Pinpoint the cell where the given text exists, returning its [x, y] midpoint coordinate. 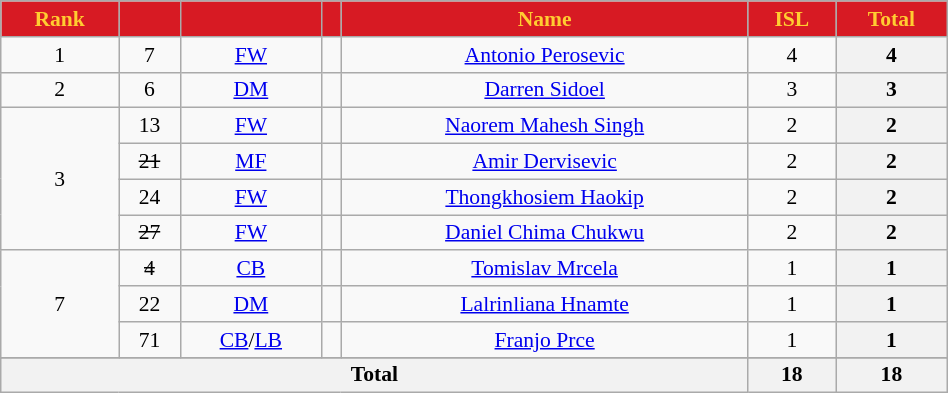
Thongkhosiem Haokip [544, 197]
Lalrinliana Hnamte [544, 304]
Daniel Chima Chukwu [544, 233]
Amir Dervisevic [544, 162]
Name [544, 19]
21 [150, 162]
22 [150, 304]
MF [250, 162]
13 [150, 126]
Antonio Perosevic [544, 55]
CB/LB [250, 340]
Rank [60, 19]
Darren Sidoel [544, 90]
24 [150, 197]
Naorem Mahesh Singh [544, 126]
27 [150, 233]
Tomislav Mrcela [544, 269]
CB [250, 269]
ISL [792, 19]
71 [150, 340]
Franjo Prce [544, 340]
6 [150, 90]
